Identify which cell holds the provided text, then report its (X, Y) central coordinate. 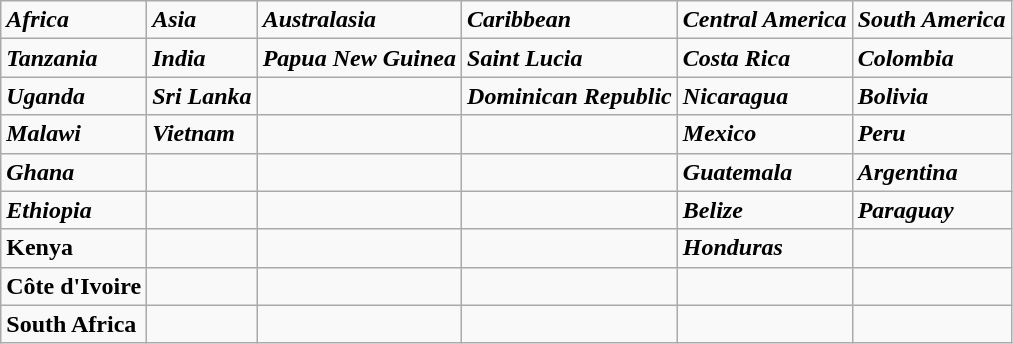
Asia (202, 20)
Vietnam (202, 134)
Côte d'Ivoire (74, 286)
Papua New Guinea (359, 58)
Central America (764, 20)
Costa Rica (764, 58)
Belize (764, 210)
Peru (932, 134)
Honduras (764, 248)
Saint Lucia (570, 58)
South Africa (74, 324)
Sri Lanka (202, 96)
Guatemala (764, 172)
Argentina (932, 172)
Mexico (764, 134)
Africa (74, 20)
Uganda (74, 96)
Nicaragua (764, 96)
Australasia (359, 20)
Kenya (74, 248)
Colombia (932, 58)
Bolivia (932, 96)
Paraguay (932, 210)
Ghana (74, 172)
Tanzania (74, 58)
Dominican Republic (570, 96)
Caribbean (570, 20)
India (202, 58)
Malawi (74, 134)
Ethiopia (74, 210)
South America (932, 20)
